Determine the (X, Y) coordinate at the center of the cell enclosing the given text.  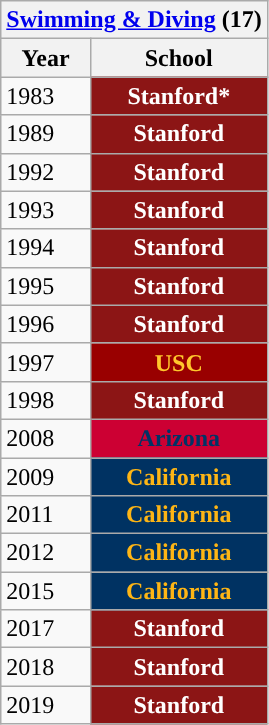
2011 (46, 515)
2015 (46, 591)
Swimming & Diving (17) (134, 20)
Stanford* (178, 96)
1993 (46, 210)
Arizona (178, 438)
2019 (46, 705)
2009 (46, 477)
1983 (46, 96)
2012 (46, 553)
1994 (46, 248)
School (178, 58)
2018 (46, 667)
1992 (46, 172)
2017 (46, 629)
1997 (46, 362)
USC (178, 362)
1996 (46, 324)
1989 (46, 134)
1995 (46, 286)
1998 (46, 400)
2008 (46, 438)
Year (46, 58)
